Provide the [x, y] coordinate of the cell's center where the given text is located.  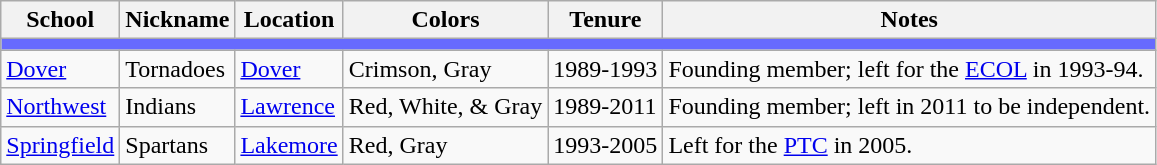
Red, Gray [446, 145]
Lawrence [289, 107]
Lakemore [289, 145]
Notes [910, 20]
Founding member; left for the ECOL in 1993-94. [910, 69]
1993-2005 [606, 145]
School [60, 20]
Red, White, & Gray [446, 107]
Nickname [178, 20]
1989-1993 [606, 69]
Northwest [60, 107]
Crimson, Gray [446, 69]
Founding member; left in 2011 to be independent. [910, 107]
Spartans [178, 145]
Tenure [606, 20]
Location [289, 20]
Tornadoes [178, 69]
Left for the PTC in 2005. [910, 145]
Colors [446, 20]
Indians [178, 107]
1989-2011 [606, 107]
Springfield [60, 145]
